Find where the given text appears and provide that cell's center as [X, Y] coordinate. 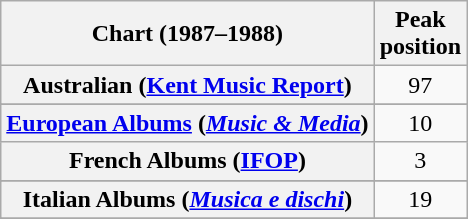
97 [420, 85]
Australian (Kent Music Report) [188, 85]
French Albums (IFOP) [188, 161]
3 [420, 161]
Italian Albums (Musica e dischi) [188, 199]
10 [420, 123]
Peakposition [420, 34]
19 [420, 199]
European Albums (Music & Media) [188, 123]
Chart (1987–1988) [188, 34]
